Pinpoint the cell where the given text exists, returning its (x, y) midpoint coordinate. 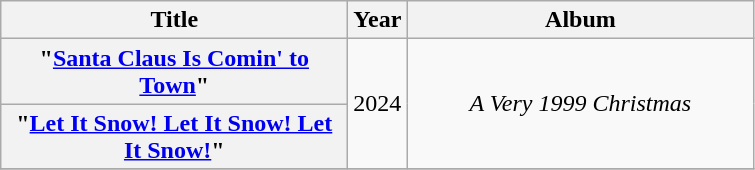
Album (580, 20)
Title (174, 20)
A Very 1999 Christmas (580, 104)
2024 (378, 104)
"Santa Claus Is Comin' to Town" (174, 72)
Year (378, 20)
"Let It Snow! Let It Snow! Let It Snow!" (174, 136)
